Locate the cell with the specified text and output its [X, Y] center coordinate. 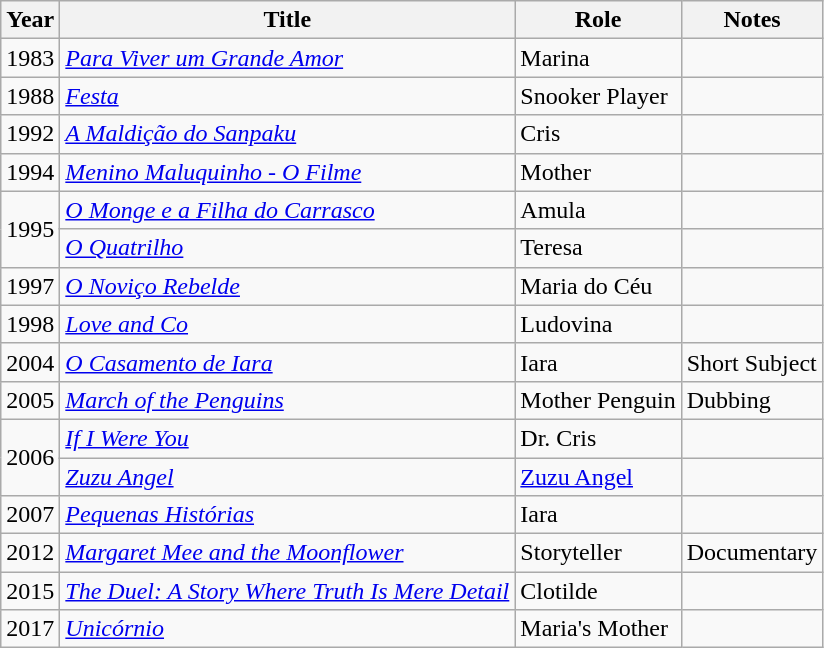
O Monge e a Filha do Carrasco [288, 210]
Pequenas Histórias [288, 515]
Storyteller [598, 553]
O Noviço Rebelde [288, 286]
Snooker Player [598, 96]
2007 [30, 515]
A Maldição do Sanpaku [288, 134]
2004 [30, 362]
Short Subject [752, 362]
O Quatrilho [288, 248]
Maria do Céu [598, 286]
Love and Co [288, 324]
March of the Penguins [288, 400]
1983 [30, 58]
1997 [30, 286]
Menino Maluquinho - O Filme [288, 172]
Margaret Mee and the Moonflower [288, 553]
Mother Penguin [598, 400]
Teresa [598, 248]
Maria's Mother [598, 629]
1992 [30, 134]
1988 [30, 96]
2015 [30, 591]
Role [598, 20]
Documentary [752, 553]
If I Were You [288, 438]
2006 [30, 457]
1998 [30, 324]
Mother [598, 172]
2012 [30, 553]
Marina [598, 58]
O Casamento de Iara [288, 362]
The Duel: A Story Where Truth Is Mere Detail [288, 591]
2017 [30, 629]
Festa [288, 96]
Amula [598, 210]
Notes [752, 20]
1995 [30, 229]
Clotilde [598, 591]
1994 [30, 172]
Para Viver um Grande Amor [288, 58]
Year [30, 20]
Unicórnio [288, 629]
Cris [598, 134]
2005 [30, 400]
Title [288, 20]
Dubbing [752, 400]
Dr. Cris [598, 438]
Ludovina [598, 324]
